From the cell containing the given text, extract its center point as (X, Y) coordinate. 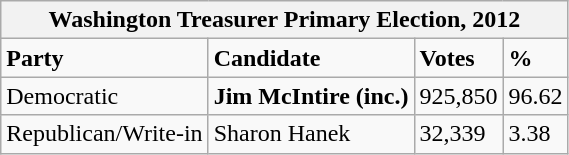
32,339 (458, 134)
96.62 (536, 96)
Party (104, 58)
Washington Treasurer Primary Election, 2012 (284, 20)
Democratic (104, 96)
Votes (458, 58)
925,850 (458, 96)
% (536, 58)
Sharon Hanek (311, 134)
Candidate (311, 58)
Republican/Write-in (104, 134)
3.38 (536, 134)
Jim McIntire (inc.) (311, 96)
